Provide the [x, y] coordinate of the cell's center where the given text is located.  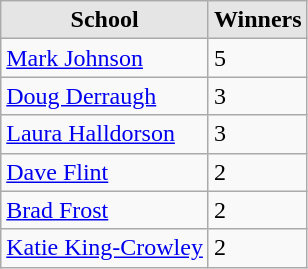
Laura Halldorson [105, 134]
Doug Derraugh [105, 96]
5 [258, 58]
Brad Frost [105, 210]
Winners [258, 20]
Katie King-Crowley [105, 248]
School [105, 20]
Dave Flint [105, 172]
Mark Johnson [105, 58]
